Search for the cell housing the specified text and yield its (x, y) center coordinate. 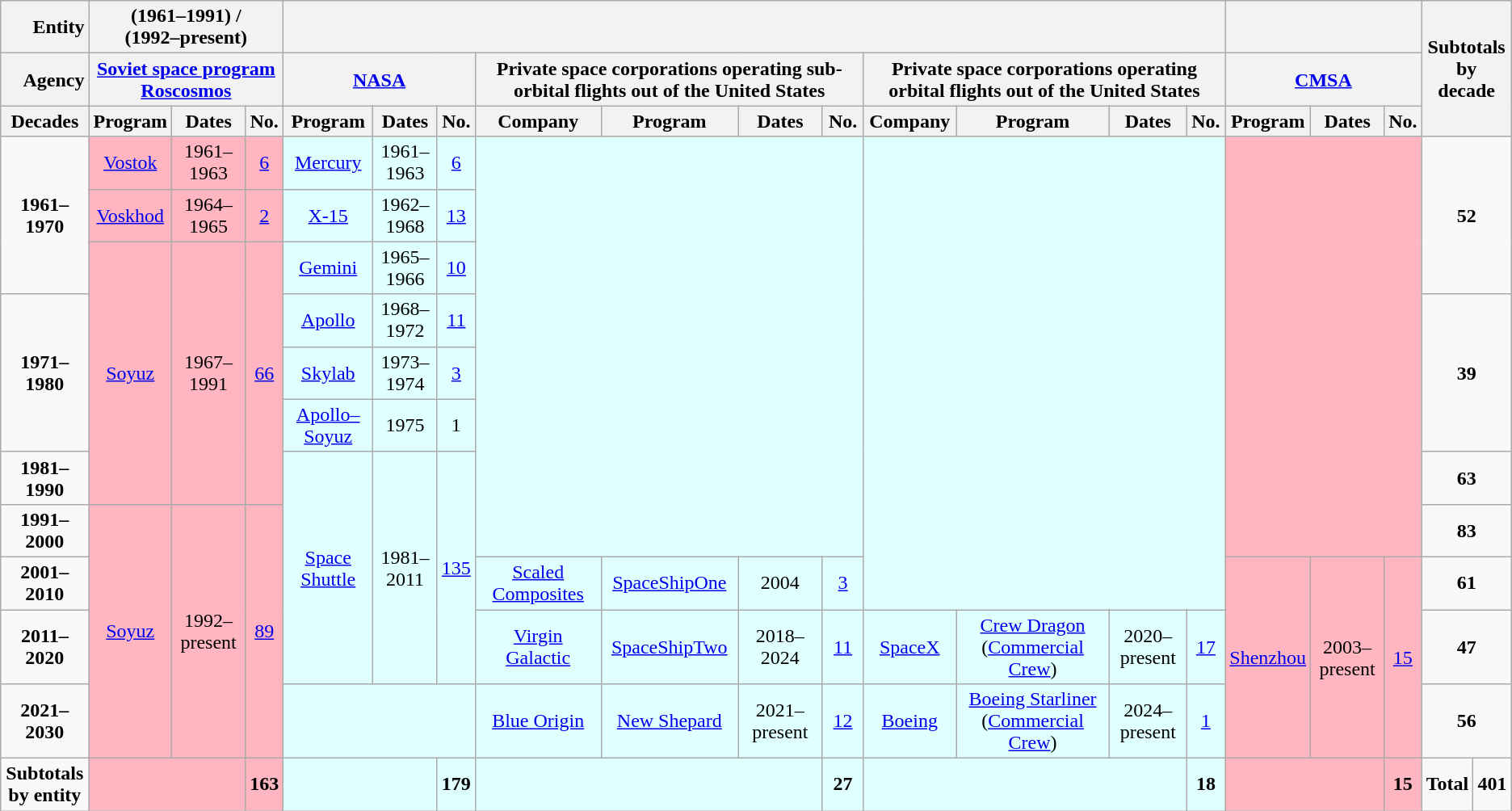
Apollo–Soyuz (328, 425)
1981–1990 (45, 478)
SpaceX (909, 646)
CMSA (1323, 79)
Scaled Composites (538, 583)
2011–2020 (45, 646)
135 (456, 567)
Apollo (328, 320)
27 (843, 785)
Total (1447, 785)
1981–2011 (405, 567)
89 (265, 631)
Boeing Starliner (Commercial Crew) (1033, 721)
Private space corporations operating orbital flights out of the United States (1044, 79)
2003–present (1347, 658)
13 (456, 215)
X-15 (328, 215)
1973–1974 (405, 373)
1968–1972 (405, 320)
1965–1966 (405, 268)
Blue Origin (538, 721)
Space Shuttle (328, 567)
1967–1991 (208, 373)
401 (1493, 785)
2 (265, 215)
Crew Dragon (Commercial Crew) (1033, 646)
61 (1467, 583)
66 (265, 373)
Shenzhou (1268, 658)
179 (456, 785)
17 (1206, 646)
2021–2030 (45, 721)
1992–present (208, 631)
63 (1467, 478)
Entity (45, 27)
56 (1467, 721)
12 (843, 721)
39 (1467, 373)
83 (1467, 530)
NASA (380, 79)
2004 (780, 583)
1964–1965 (208, 215)
Agency (45, 79)
Voskhod (131, 215)
Vostok (131, 163)
1991–2000 (45, 530)
2020–present (1149, 646)
SpaceShipTwo (670, 646)
52 (1467, 215)
Gemini (328, 268)
Subtotals by decade (1467, 69)
Private space corporations operating sub-orbital flights out of the United States (669, 79)
163 (265, 785)
Boeing (909, 721)
2021–present (780, 721)
2024–present (1149, 721)
1971–1980 (45, 373)
(1961–1991) / (1992–present) (186, 27)
Skylab (328, 373)
10 (456, 268)
1975 (405, 425)
47 (1467, 646)
Soviet space program Roscosmos (186, 79)
SpaceShipOne (670, 583)
New Shepard (670, 721)
2018–2024 (780, 646)
Subtotals by entity (45, 785)
Decades (45, 121)
1962–1968 (405, 215)
18 (1206, 785)
1961–1970 (45, 215)
2001–2010 (45, 583)
Virgin Galactic (538, 646)
Mercury (328, 163)
